From the cell containing the given text, extract its center point as [X, Y] coordinate. 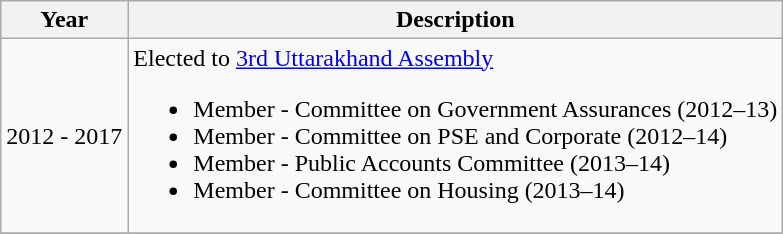
Description [456, 20]
2012 - 2017 [64, 136]
Year [64, 20]
